From the cell containing the given text, extract its center point as [X, Y] coordinate. 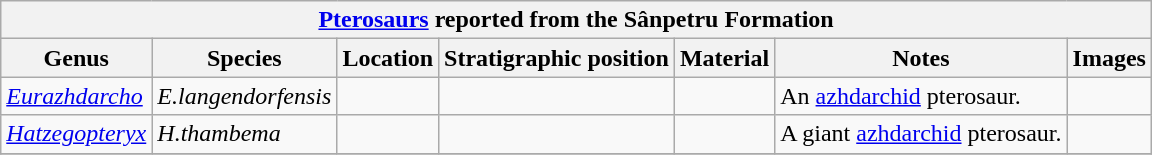
An azhdarchid pterosaur. [921, 96]
A giant azhdarchid pterosaur. [921, 134]
Eurazhdarcho [76, 96]
Images [1109, 58]
Hatzegopteryx [76, 134]
Pterosaurs reported from the Sânpetru Formation [576, 20]
Material [724, 58]
Species [244, 58]
Stratigraphic position [557, 58]
Location [388, 58]
Notes [921, 58]
H.thambema [244, 134]
E.langendorfensis [244, 96]
Genus [76, 58]
